Search for the cell housing the specified text and yield its (X, Y) center coordinate. 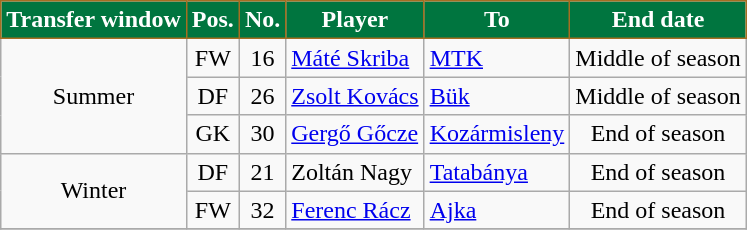
MTK (497, 58)
26 (262, 96)
Tatabánya (497, 172)
Pos. (212, 20)
To (497, 20)
21 (262, 172)
Summer (94, 96)
32 (262, 210)
Ajka (497, 210)
Player (355, 20)
Kozármisleny (497, 134)
Ferenc Rácz (355, 210)
No. (262, 20)
16 (262, 58)
Gergő Gőcze (355, 134)
Zoltán Nagy (355, 172)
Zsolt Kovács (355, 96)
30 (262, 134)
GK (212, 134)
Transfer window (94, 20)
Máté Skriba (355, 58)
Bük (497, 96)
Winter (94, 191)
End date (658, 20)
